Identify which cell holds the provided text, then report its (x, y) central coordinate. 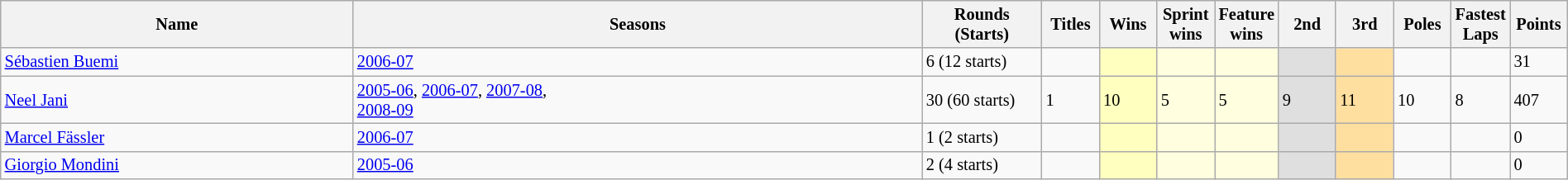
31 (1539, 62)
407 (1539, 100)
Wins (1128, 24)
Poles (1422, 24)
30 (60 starts) (982, 100)
FastestLaps (1480, 24)
Marcel Fässler (177, 137)
Titles (1071, 24)
Rounds(Starts) (982, 24)
Sprintwins (1186, 24)
Giorgio Mondini (177, 165)
3rd (1365, 24)
1 (2 starts) (982, 137)
2005-06 (638, 165)
Featurewins (1247, 24)
2005-06, 2006-07, 2007-08,2008-09 (638, 100)
6 (12 starts) (982, 62)
9 (1307, 100)
1 (1071, 100)
2nd (1307, 24)
11 (1365, 100)
Name (177, 24)
Sébastien Buemi (177, 62)
Neel Jani (177, 100)
2 (4 starts) (982, 165)
Points (1539, 24)
Seasons (638, 24)
8 (1480, 100)
